Locate the cell with the specified text and output its [X, Y] center coordinate. 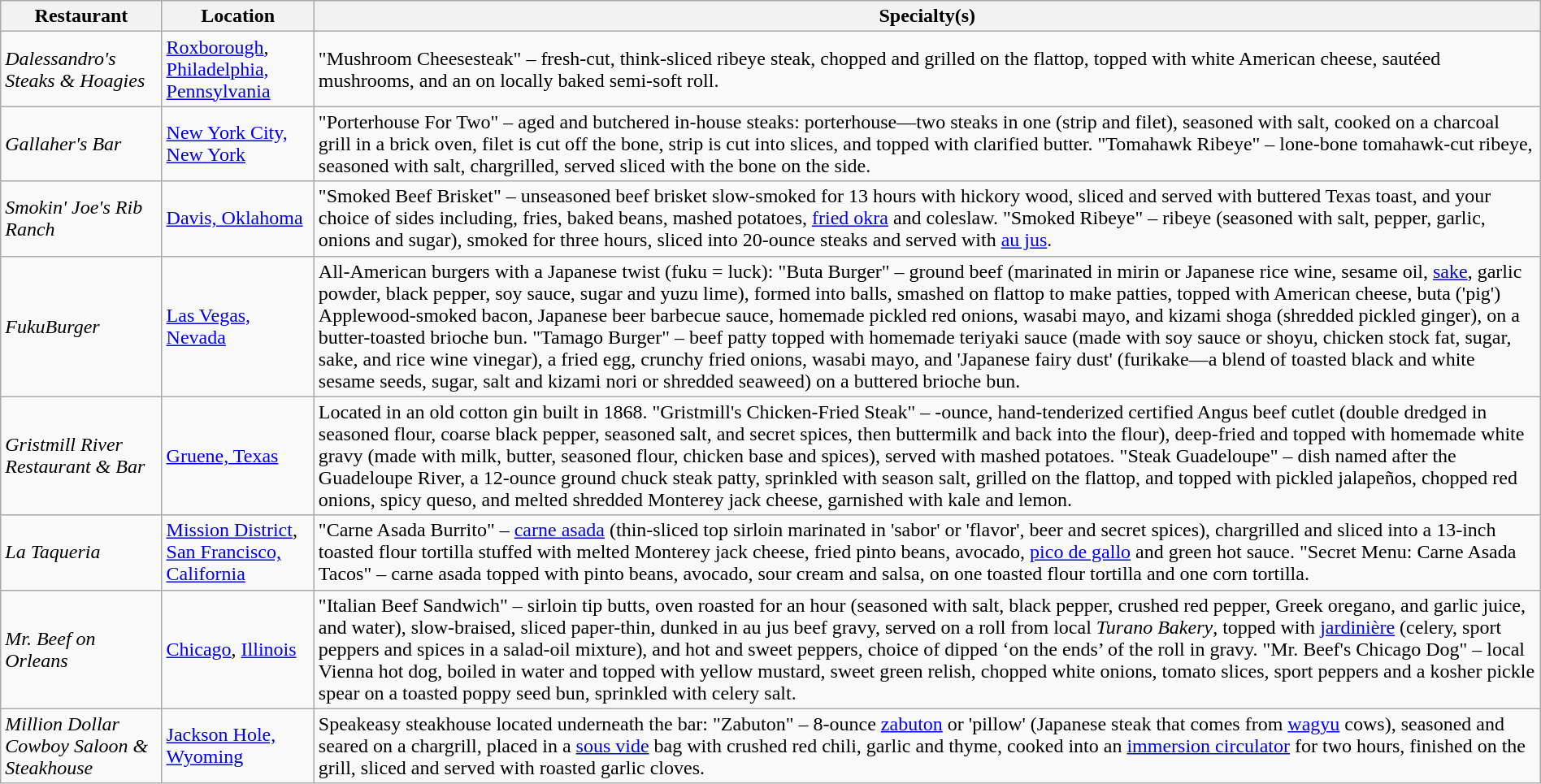
Million Dollar Cowboy Saloon & Steakhouse [81, 746]
Gallaher's Bar [81, 144]
Gristmill River Restaurant & Bar [81, 456]
Dalessandro's Steaks & Hoagies [81, 69]
Roxborough, Philadelphia, Pennsylvania [237, 69]
Mission District, San Francisco, California [237, 552]
Jackson Hole, Wyoming [237, 746]
Smokin' Joe's Rib Ranch [81, 219]
Specialty(s) [927, 16]
Las Vegas, Nevada [237, 327]
Chicago, Illinois [237, 649]
New York City, New York [237, 144]
Restaurant [81, 16]
La Taqueria [81, 552]
Davis, Oklahoma [237, 219]
FukuBurger [81, 327]
Gruene, Texas [237, 456]
Mr. Beef on Orleans [81, 649]
Location [237, 16]
